Identify which cell holds the provided text, then report its (x, y) central coordinate. 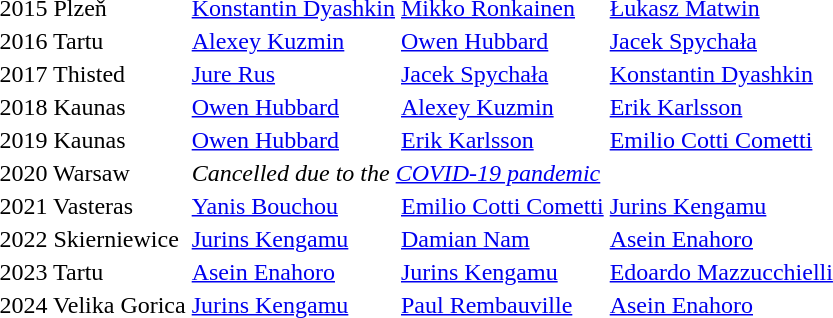
Asein Enahoro (293, 272)
Erik Karlsson (503, 140)
Yanis Bouchou (293, 206)
Damian Nam (503, 239)
Jure Rus (293, 74)
Jacek Spychała (503, 74)
Emilio Cotti Cometti (503, 206)
